Identify which cell holds the provided text, then report its (X, Y) central coordinate. 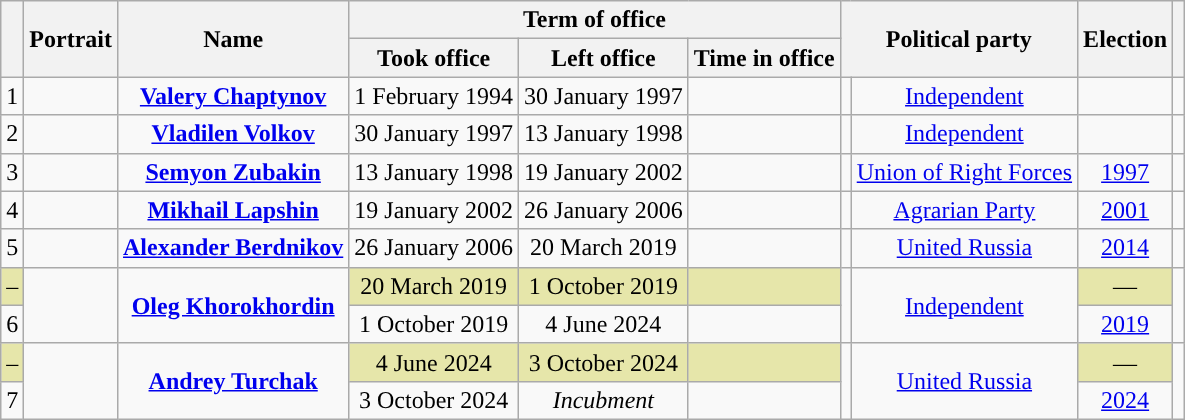
1 (12, 96)
Left office (604, 58)
2019 (1126, 324)
Vladilen Volkov (232, 134)
2001 (1126, 210)
Time in office (764, 58)
Oleg Khorokhordin (232, 305)
1 February 1994 (434, 96)
Alexander Berdnikov (232, 248)
5 (12, 248)
Took office (434, 58)
Semyon Zubakin (232, 172)
Agrarian Party (964, 210)
Political party (958, 39)
Andrey Turchak (232, 381)
6 (12, 324)
2 (12, 134)
Term of office (594, 20)
2024 (1126, 400)
Mikhail Lapshin (232, 210)
4 (12, 210)
2014 (1126, 248)
Union of Right Forces (964, 172)
3 (12, 172)
7 (12, 400)
Portrait (71, 39)
Name (232, 39)
Incubment (604, 400)
1997 (1126, 172)
Election (1126, 39)
Valery Chaptynov (232, 96)
